Search for the cell housing the specified text and yield its (X, Y) center coordinate. 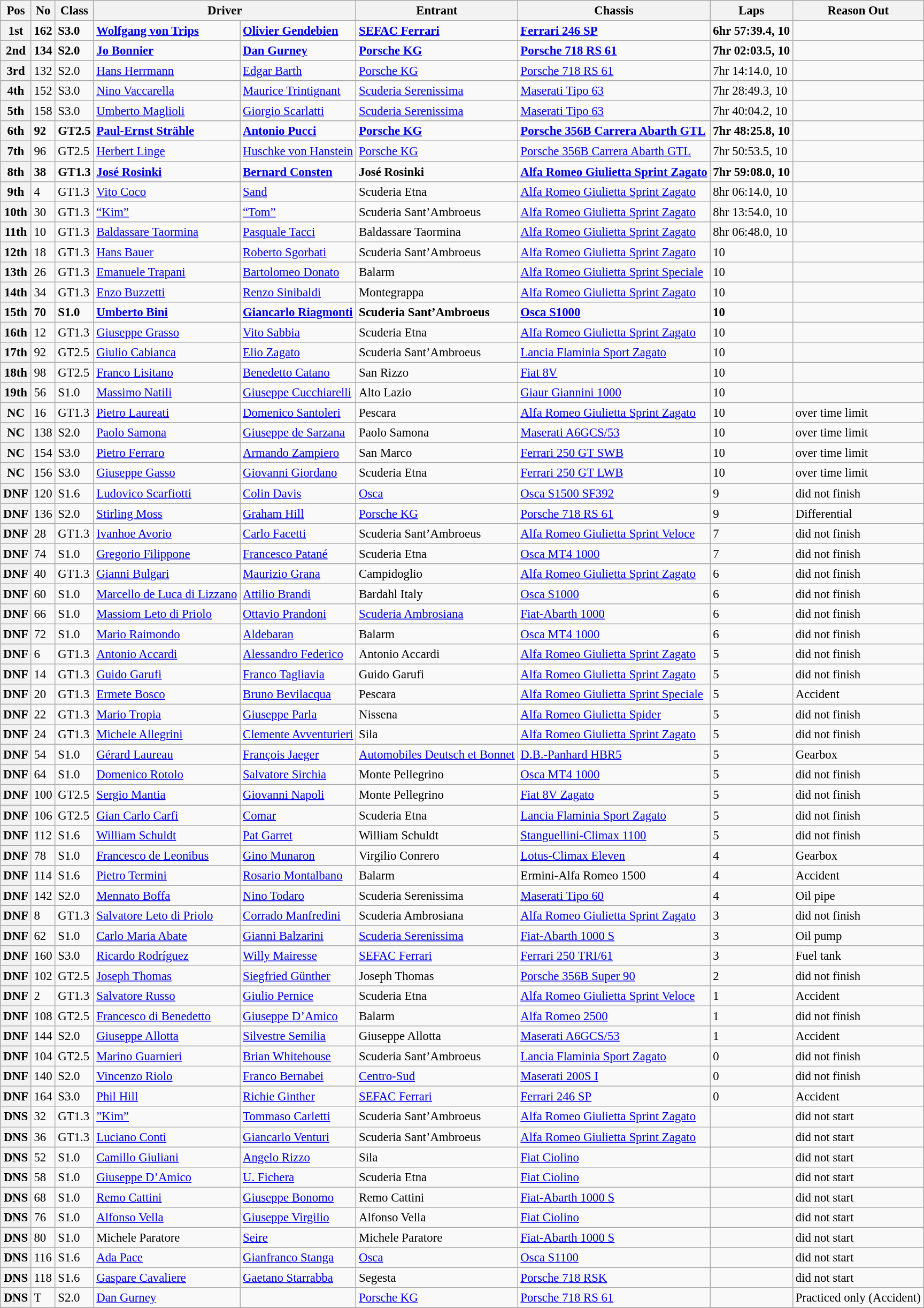
Giuseppe Grasso (167, 332)
Laps (751, 11)
Domenico Santoleri (298, 413)
Gianni Balzarini (298, 936)
Elio Zagato (298, 353)
François Jaeger (298, 755)
Aldebaran (298, 634)
138 (43, 433)
Ada Pace (167, 1258)
140 (43, 1076)
Olivier Gendebien (298, 31)
Giuseppe Parla (298, 715)
Corrado Manfredini (298, 916)
Segesta (437, 1278)
19th (16, 393)
38 (43, 172)
Class (74, 11)
Silvestre Semilia (298, 1036)
Gianni Bulgari (167, 574)
Giuseppe de Sarzana (298, 433)
32 (43, 1117)
Salvatore Leto di Priolo (167, 916)
24 (43, 735)
14th (16, 292)
Bernard Consten (298, 172)
Virgilio Conrero (437, 855)
70 (43, 312)
Ermini-Alfa Romeo 1500 (614, 875)
Willy Mairesse (298, 956)
Marcello de Luca di Lizzano (167, 594)
Vito Coco (167, 192)
7hr 28:49.3, 10 (751, 91)
58 (43, 1177)
Giovanni Napoli (298, 795)
7hr 02:03.5, 10 (751, 51)
164 (43, 1097)
Franco Lisitano (167, 373)
Giuseppe Bonomo (298, 1197)
Jo Bonnier (167, 51)
Hans Herrmann (167, 71)
Francesco Patané (298, 554)
Mario Raimondo (167, 634)
Bardahl Italy (437, 594)
7hr 14:14.0, 10 (751, 71)
Luciano Conti (167, 1137)
7hr 50:53.5, 10 (751, 151)
Antonio Pucci (298, 131)
Mario Tropia (167, 715)
Chassis (614, 11)
Francesco de Leonibus (167, 855)
20 (43, 694)
Giancarlo Venturi (298, 1137)
Carlo Facetti (298, 533)
76 (43, 1218)
Maserati 200S I (614, 1076)
Emanuele Trapani (167, 272)
80 (43, 1237)
102 (43, 976)
Gaspare Cavaliere (167, 1278)
Montegrappa (437, 292)
7hr 48:25.8, 10 (751, 131)
Nino Todaro (298, 896)
Camillo Giuliani (167, 1157)
114 (43, 875)
34 (43, 292)
Pasquale Tacci (298, 232)
Osca S1100 (614, 1258)
112 (43, 835)
7hr 59:08.0, 10 (751, 172)
Ricardo Rodríguez (167, 956)
118 (43, 1278)
16th (16, 332)
Rosario Montalbano (298, 875)
Gianfranco Stanga (298, 1258)
Pos (16, 11)
40 (43, 574)
”Kim” (167, 1117)
160 (43, 956)
78 (43, 855)
36 (43, 1137)
74 (43, 554)
Roberto Sgorbati (298, 252)
Gaetano Starrabba (298, 1278)
Ottavio Prandoni (298, 614)
9th (16, 192)
154 (43, 453)
64 (43, 775)
Franco Tagliavia (298, 675)
8hr 06:14.0, 10 (751, 192)
Osca S1500 SF392 (614, 493)
Ferrari 250 TRI/61 (614, 956)
Maurice Trintignant (298, 91)
62 (43, 936)
Comar (298, 815)
Marino Guarnieri (167, 1057)
18 (43, 252)
Vincenzo Riolo (167, 1076)
San Marco (437, 453)
Bartolomeo Donato (298, 272)
12 (43, 332)
Porsche 718 RSK (614, 1278)
Ferrari 250 GT SWB (614, 453)
Edgar Barth (298, 71)
132 (43, 71)
Campidoglio (437, 574)
U. Fichera (298, 1177)
Pat Garret (298, 835)
Nissena (437, 715)
162 (43, 31)
8hr 06:48.0, 10 (751, 232)
Differential (858, 514)
Huschke von Hanstein (298, 151)
T (43, 1298)
Giaur Giannini 1000 (614, 393)
52 (43, 1157)
Sand (298, 192)
Attilio Brandi (298, 594)
Alto Lazio (437, 393)
Alfa Romeo 2500 (614, 1016)
Giorgio Scarlatti (298, 111)
142 (43, 896)
Giuseppe Virgilio (298, 1218)
8th (16, 172)
Ivanhoe Avorio (167, 533)
28 (43, 533)
Wolfgang von Trips (167, 31)
Massiom Leto di Priolo (167, 614)
Seire (298, 1237)
Umberto Bini (167, 312)
12th (16, 252)
Pietro Laureati (167, 413)
Giovanni Giordano (298, 473)
Fiat 8V Zagato (614, 795)
68 (43, 1197)
158 (43, 111)
13th (16, 272)
D.B.-Panhard HBR5 (614, 755)
22 (43, 715)
Driver (225, 11)
14 (43, 675)
Carlo Maria Abate (167, 936)
Gérard Laureau (167, 755)
Herbert Linge (167, 151)
San Rizzo (437, 373)
Fiat 8V (614, 373)
Ermete Bosco (167, 694)
Giuseppe Cucchiarelli (298, 393)
Giulio Pernice (298, 996)
Centro-Sud (437, 1076)
Brian Whitehouse (298, 1057)
72 (43, 634)
6hr 57:39.4, 10 (751, 31)
8 (43, 916)
120 (43, 493)
15th (16, 312)
Umberto Maglioli (167, 111)
4th (16, 91)
11th (16, 232)
17th (16, 353)
7hr 40:04.2, 10 (751, 111)
Franco Bernabei (298, 1076)
106 (43, 815)
Nino Vaccarella (167, 91)
Alessandro Federico (298, 654)
16 (43, 413)
30 (43, 212)
Automobiles Deutsch et Bonnet (437, 755)
Mennato Boffa (167, 896)
Maurizio Grana (298, 574)
60 (43, 594)
Maserati Tipo 60 (614, 896)
156 (43, 473)
8hr 13:54.0, 10 (751, 212)
Francesco di Benedetto (167, 1016)
Gregorio Filippone (167, 554)
Domenico Rotolo (167, 775)
Fiat-Abarth 1000 (614, 614)
26 (43, 272)
Massimo Natili (167, 393)
56 (43, 393)
Graham Hill (298, 514)
134 (43, 51)
Stirling Moss (167, 514)
Tommaso Carletti (298, 1117)
Lotus-Climax Eleven (614, 855)
Porsche 356B Super 90 (614, 976)
Oil pump (858, 936)
1st (16, 31)
Ludovico Scarfiotti (167, 493)
Bruno Bevilacqua (298, 694)
Siegfried Günther (298, 976)
Practiced only (Accident) (858, 1298)
98 (43, 373)
100 (43, 795)
152 (43, 91)
Paul-Ernst Strähle (167, 131)
96 (43, 151)
Angelo Rizzo (298, 1157)
Salvatore Sirchia (298, 775)
Michele Allegrini (167, 735)
144 (43, 1036)
Sergio Mantia (167, 795)
Pietro Termini (167, 875)
108 (43, 1016)
Fuel tank (858, 956)
10th (16, 212)
Ferrari 250 GT LWB (614, 473)
“Tom” (298, 212)
Enzo Buzzetti (167, 292)
Phil Hill (167, 1097)
Armando Zampiero (298, 453)
136 (43, 514)
Renzo Sinibaldi (298, 292)
7th (16, 151)
Reason Out (858, 11)
3rd (16, 71)
Clemente Avventurieri (298, 735)
Oil pipe (858, 896)
Giulio Cabianca (167, 353)
Stanguellini-Climax 1100 (614, 835)
Vito Sabbia (298, 332)
104 (43, 1057)
Alfa Romeo Giulietta Spider (614, 715)
66 (43, 614)
Benedetto Catano (298, 373)
Hans Bauer (167, 252)
Pietro Ferraro (167, 453)
116 (43, 1258)
Entrant (437, 11)
2nd (16, 51)
18th (16, 373)
Gian Carlo Carfi (167, 815)
“Kim” (167, 212)
Gino Munaron (298, 855)
Giuseppe Gasso (167, 473)
Salvatore Russo (167, 996)
54 (43, 755)
No (43, 11)
5th (16, 111)
Giancarlo Riagmonti (298, 312)
6th (16, 131)
Richie Ginther (298, 1097)
Colin Davis (298, 493)
